Find where the given text appears and provide that cell's center as (x, y) coordinate. 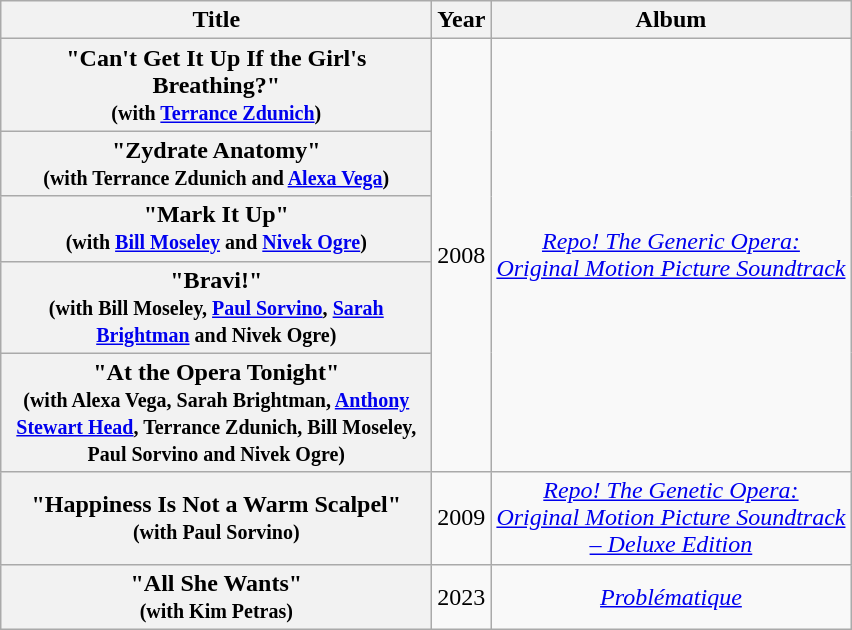
Repo! The Generic Opera:Original Motion Picture Soundtrack (671, 256)
"Mark It Up"(with Bill Moseley and Nivek Ogre) (216, 228)
Album (671, 20)
2008 (462, 256)
Problématique (671, 596)
"At the Opera Tonight"(with Alexa Vega, Sarah Brightman, Anthony Stewart Head, Terrance Zdunich, Bill Moseley, Paul Sorvino and Nivek Ogre) (216, 412)
Title (216, 20)
Year (462, 20)
"Happiness Is Not a Warm Scalpel"(with Paul Sorvino) (216, 518)
2009 (462, 518)
"Bravi!"(with Bill Moseley, Paul Sorvino, Sarah Brightman and Nivek Ogre) (216, 307)
"Can't Get It Up If the Girl's Breathing?"(with Terrance Zdunich) (216, 85)
Repo! The Genetic Opera:Original Motion Picture Soundtrack– Deluxe Edition (671, 518)
"All She Wants"(with Kim Petras) (216, 596)
"Zydrate Anatomy"(with Terrance Zdunich and Alexa Vega) (216, 164)
2023 (462, 596)
